Provide the [X, Y] coordinate of the cell's center where the given text is located.  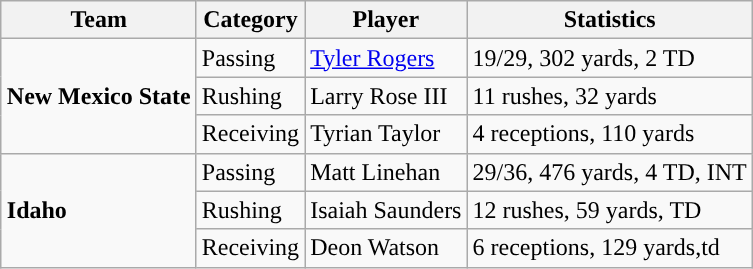
Idaho [98, 210]
Isaiah Saunders [386, 210]
4 receptions, 110 yards [610, 134]
Statistics [610, 20]
Tyrian Taylor [386, 134]
19/29, 302 yards, 2 TD [610, 58]
Matt Linehan [386, 172]
Larry Rose III [386, 96]
29/36, 476 yards, 4 TD, INT [610, 172]
Deon Watson [386, 248]
Tyler Rogers [386, 58]
Player [386, 20]
Category [250, 20]
6 receptions, 129 yards,td [610, 248]
12 rushes, 59 yards, TD [610, 210]
11 rushes, 32 yards [610, 96]
Team [98, 20]
New Mexico State [98, 96]
